Locate the cell with the specified text and output its [x, y] center coordinate. 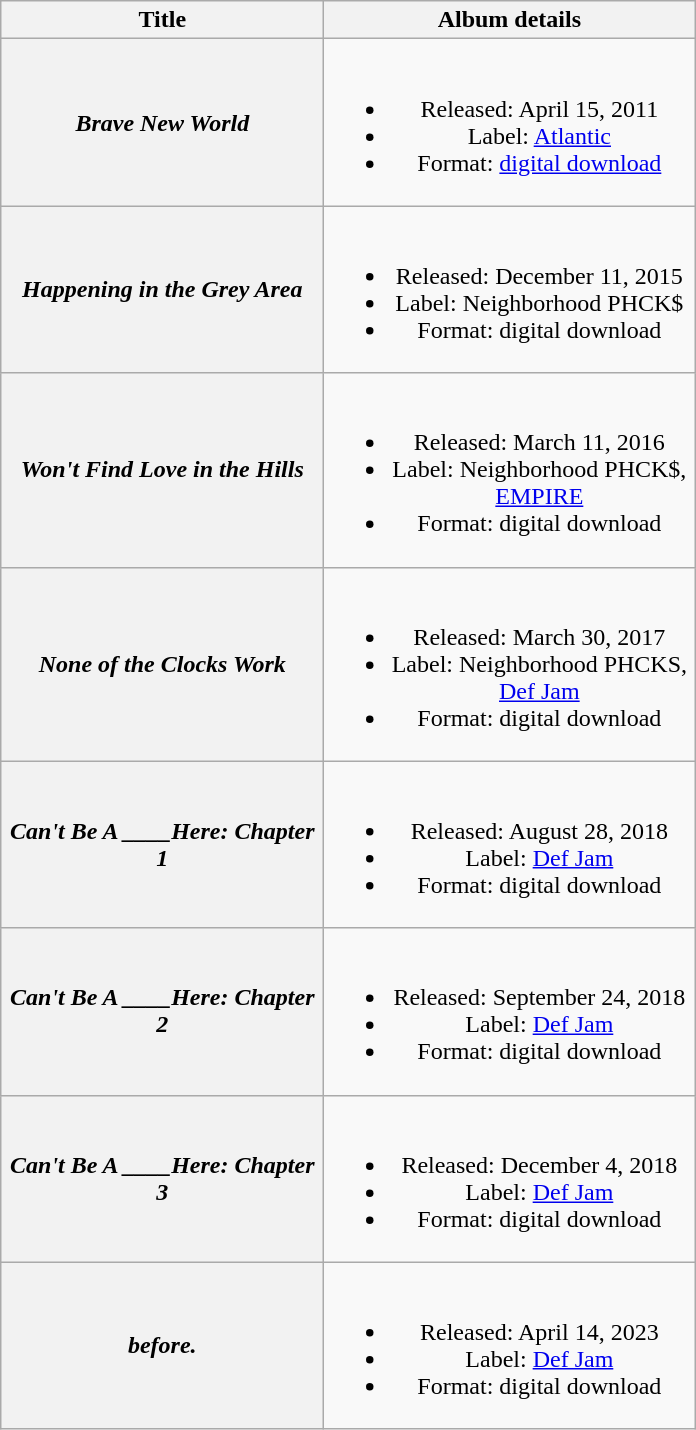
Released: August 28, 2018Label: Def JamFormat: digital download [510, 844]
Can't Be A ____Here: Chapter 2 [162, 1012]
Released: December 11, 2015Label: Neighborhood PHCK$Format: digital download [510, 290]
Released: March 11, 2016Label: Neighborhood PHCK$, EMPIREFormat: digital download [510, 470]
None of the Clocks Work [162, 664]
Can't Be A ____Here: Chapter 1 [162, 844]
Released: September 24, 2018Label: Def JamFormat: digital download [510, 1012]
Won't Find Love in the Hills [162, 470]
Released: April 14, 2023Label: Def JamFormat: digital download [510, 1346]
Title [162, 20]
Can't Be A ____Here: Chapter 3 [162, 1178]
Album details [510, 20]
before. [162, 1346]
Released: December 4, 2018Label: Def JamFormat: digital download [510, 1178]
Happening in the Grey Area [162, 290]
Released: April 15, 2011Label: AtlanticFormat: digital download [510, 122]
Released: March 30, 2017Label: Neighborhood PHCKS, Def JamFormat: digital download [510, 664]
Brave New World [162, 122]
